Search for the cell housing the specified text and yield its (x, y) center coordinate. 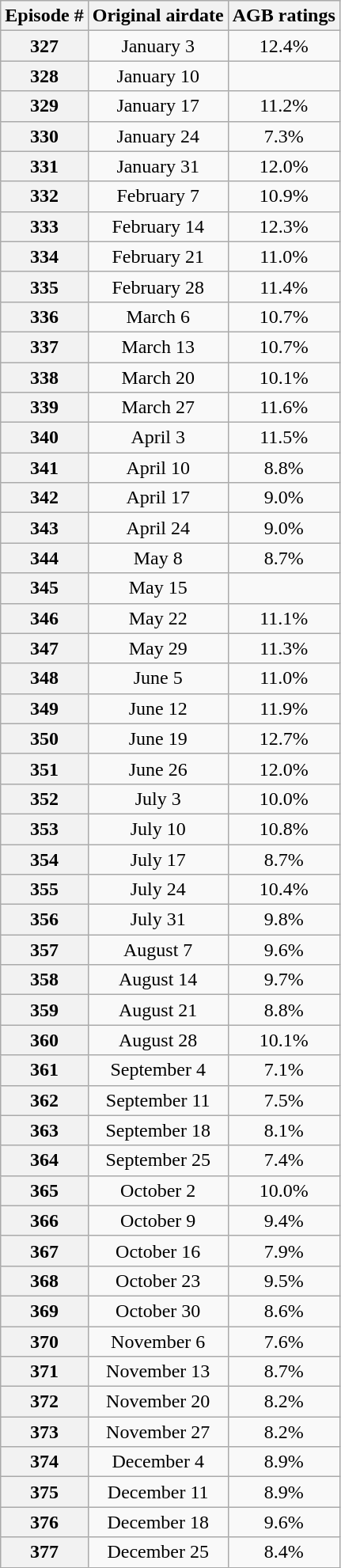
12.7% (283, 738)
November 13 (158, 1372)
January 31 (158, 166)
340 (44, 438)
7.1% (283, 1070)
346 (44, 618)
333 (44, 226)
August 7 (158, 950)
355 (44, 890)
January 24 (158, 136)
June 19 (158, 738)
329 (44, 106)
September 25 (158, 1160)
7.5% (283, 1100)
345 (44, 588)
9.4% (283, 1221)
12.4% (283, 46)
330 (44, 136)
June 12 (158, 708)
348 (44, 678)
October 30 (158, 1311)
8.6% (283, 1311)
331 (44, 166)
February 28 (158, 287)
June 5 (158, 678)
7.6% (283, 1342)
358 (44, 980)
338 (44, 378)
373 (44, 1432)
April 3 (158, 438)
327 (44, 46)
July 17 (158, 859)
377 (44, 1552)
11.4% (283, 287)
August 28 (158, 1040)
339 (44, 408)
376 (44, 1522)
10.4% (283, 890)
343 (44, 528)
September 18 (158, 1130)
359 (44, 1010)
367 (44, 1251)
10.8% (283, 829)
361 (44, 1070)
October 16 (158, 1251)
11.3% (283, 648)
January 17 (158, 106)
366 (44, 1221)
January 10 (158, 76)
364 (44, 1160)
10.9% (283, 196)
369 (44, 1311)
May 8 (158, 558)
342 (44, 498)
April 10 (158, 468)
341 (44, 468)
March 20 (158, 378)
December 25 (158, 1552)
356 (44, 920)
September 4 (158, 1070)
August 21 (158, 1010)
9.5% (283, 1281)
11.1% (283, 618)
328 (44, 76)
July 31 (158, 920)
337 (44, 347)
February 21 (158, 256)
11.6% (283, 408)
349 (44, 708)
371 (44, 1372)
August 14 (158, 980)
September 11 (158, 1100)
March 6 (158, 317)
353 (44, 829)
350 (44, 738)
January 3 (158, 46)
375 (44, 1492)
365 (44, 1190)
July 10 (158, 829)
December 18 (158, 1522)
11.9% (283, 708)
8.4% (283, 1552)
July 24 (158, 890)
372 (44, 1402)
7.4% (283, 1160)
9.7% (283, 980)
7.3% (283, 136)
336 (44, 317)
April 17 (158, 498)
332 (44, 196)
July 3 (158, 799)
362 (44, 1100)
February 7 (158, 196)
November 27 (158, 1432)
370 (44, 1342)
May 29 (158, 648)
334 (44, 256)
November 20 (158, 1402)
AGB ratings (283, 16)
Original airdate (158, 16)
June 26 (158, 769)
335 (44, 287)
April 24 (158, 528)
February 14 (158, 226)
March 13 (158, 347)
11.2% (283, 106)
363 (44, 1130)
8.1% (283, 1130)
November 6 (158, 1342)
351 (44, 769)
11.5% (283, 438)
December 4 (158, 1462)
March 27 (158, 408)
352 (44, 799)
October 23 (158, 1281)
October 2 (158, 1190)
360 (44, 1040)
374 (44, 1462)
October 9 (158, 1221)
May 22 (158, 618)
Episode # (44, 16)
344 (44, 558)
368 (44, 1281)
347 (44, 648)
December 11 (158, 1492)
May 15 (158, 588)
354 (44, 859)
9.8% (283, 920)
357 (44, 950)
7.9% (283, 1251)
12.3% (283, 226)
